Find where the given text appears and provide that cell's center as (X, Y) coordinate. 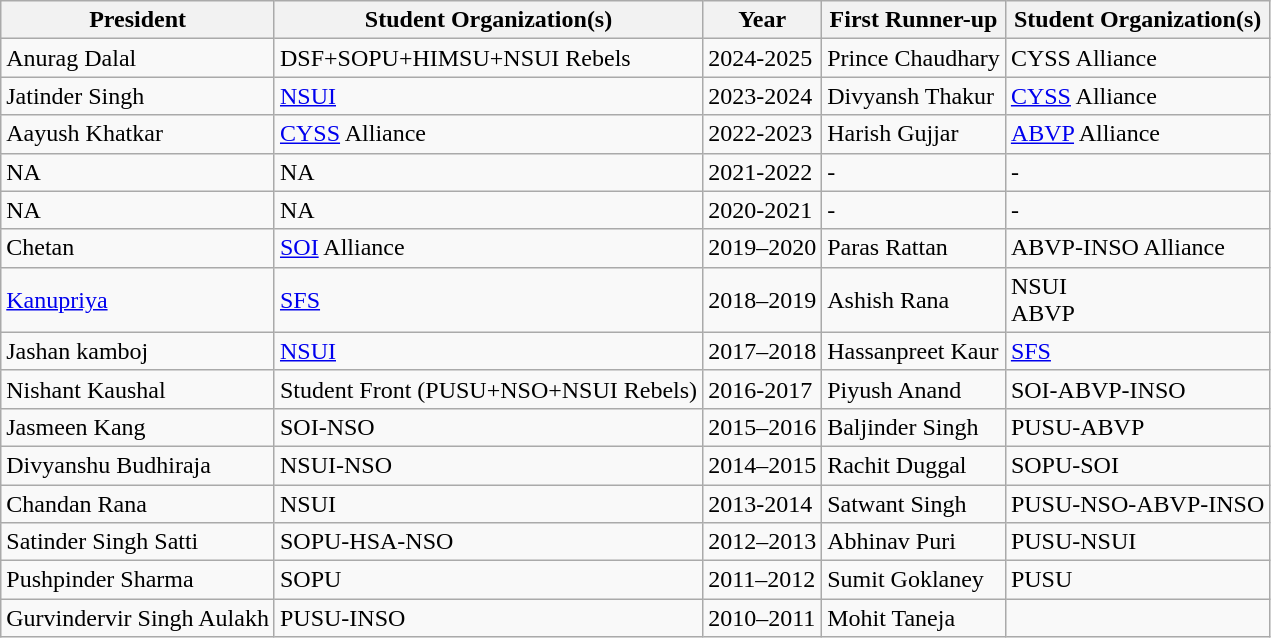
PUSU-NSUI (1137, 542)
SOPU-SOI (1137, 465)
Baljinder Singh (914, 427)
PUSU-NSO-ABVP-INSO (1137, 503)
Year (762, 20)
Prince Chaudhary (914, 58)
SOI-NSO (488, 427)
Chetan (138, 248)
Sumit Goklaney (914, 580)
PUSU-ABVP (1137, 427)
PUSU-INSO (488, 618)
Harish Gujjar (914, 134)
Piyush Anand (914, 389)
SOI-ABVP-INSO (1137, 389)
First Runner-up (914, 20)
Ashish Rana (914, 300)
Kanupriya (138, 300)
SOPU (488, 580)
Satwant Singh (914, 503)
2020-2021 (762, 210)
DSF+SOPU+HIMSU+NSUI Rebels (488, 58)
NSUI-NSO (488, 465)
Abhinav Puri (914, 542)
2016-2017 (762, 389)
SOI Alliance (488, 248)
2015–2016 (762, 427)
2017–2018 (762, 351)
Chandan Rana (138, 503)
Anurag Dalal (138, 58)
Pushpinder Sharma (138, 580)
2021-2022 (762, 172)
Satinder Singh Satti (138, 542)
2024-2025 (762, 58)
ABVP Alliance (1137, 134)
2010–2011 (762, 618)
2023-2024 (762, 96)
2013-2014 (762, 503)
PUSU (1137, 580)
Jatinder Singh (138, 96)
President (138, 20)
Student Front (PUSU+NSO+NSUI Rebels) (488, 389)
Mohit Taneja (914, 618)
Divyanshu Budhiraja (138, 465)
2022-2023 (762, 134)
Hassanpreet Kaur (914, 351)
Rachit Duggal (914, 465)
Jasmeen Kang (138, 427)
Nishant Kaushal (138, 389)
SOPU-HSA-NSO (488, 542)
2018–2019 (762, 300)
Gurvindervir Singh Aulakh (138, 618)
2014–2015 (762, 465)
NSUIABVP (1137, 300)
Divyansh Thakur (914, 96)
Aayush Khatkar (138, 134)
2011–2012 (762, 580)
Paras Rattan (914, 248)
2012–2013 (762, 542)
ABVP-INSO Alliance (1137, 248)
2019–2020 (762, 248)
Jashan kamboj (138, 351)
